From the cell containing the given text, extract its center point as (X, Y) coordinate. 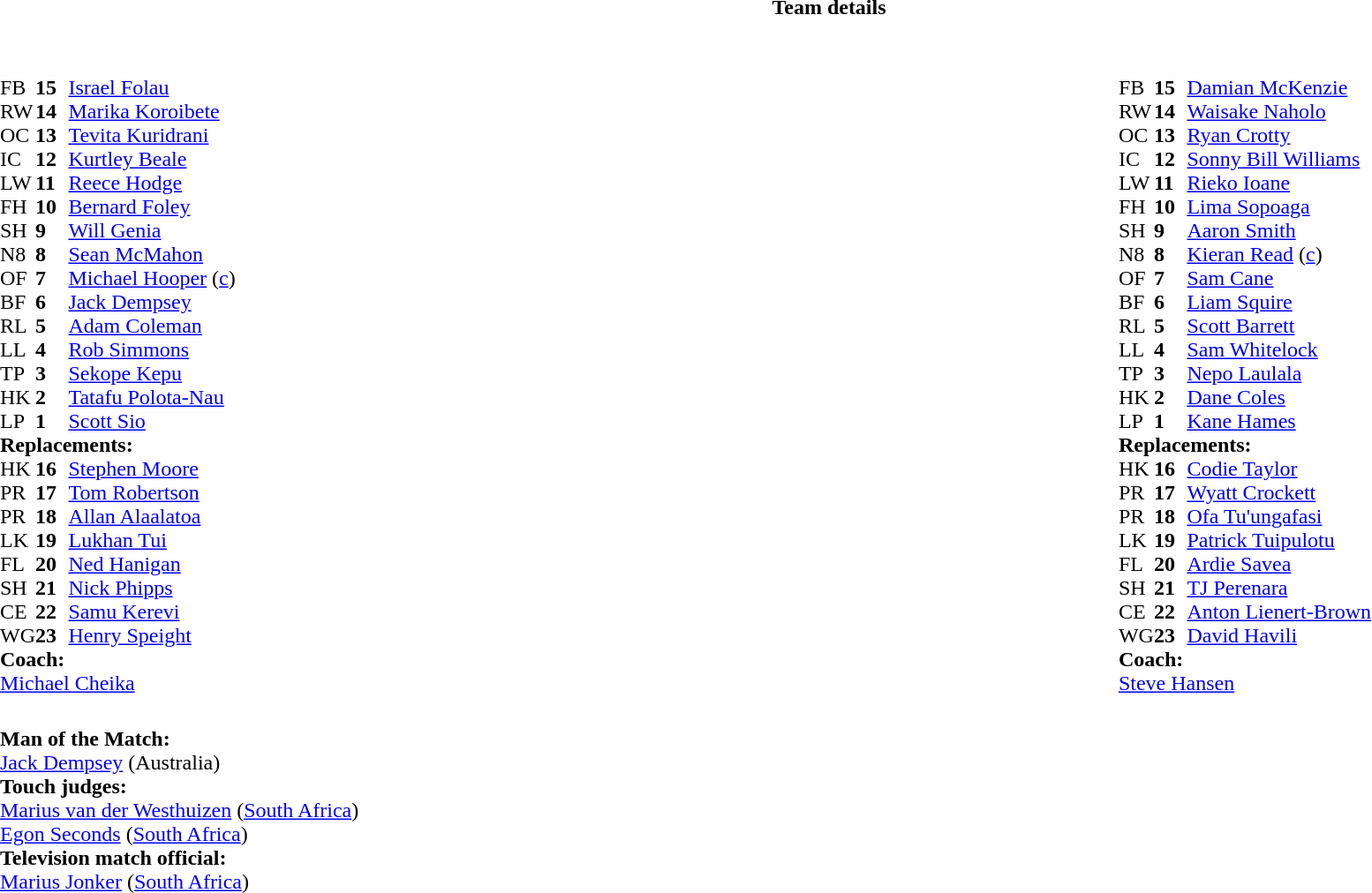
Liam Squire (1278, 302)
Adam Coleman (152, 326)
Lukhan Tui (152, 540)
Patrick Tuipulotu (1278, 540)
Michael Hooper (c) (152, 279)
Israel Folau (152, 88)
Will Genia (152, 231)
Ardie Savea (1278, 565)
Sonny Bill Williams (1278, 159)
Nick Phipps (152, 588)
Sam Whitelock (1278, 349)
Samu Kerevi (152, 612)
Kieran Read (c) (1278, 254)
Ned Hanigan (152, 565)
Jack Dempsey (152, 302)
Michael Cheika (118, 683)
Lima Sopoaga (1278, 206)
Henry Speight (152, 635)
Aaron Smith (1278, 231)
TJ Perenara (1278, 588)
Anton Lienert-Brown (1278, 612)
Ryan Crotty (1278, 136)
Sekope Kepu (152, 374)
Stephen Moore (152, 469)
Damian McKenzie (1278, 88)
Nepo Laulala (1278, 374)
Dane Coles (1278, 397)
Sam Cane (1278, 279)
Wyatt Crockett (1278, 492)
Ofa Tu'ungafasi (1278, 517)
Kurtley Beale (152, 159)
David Havili (1278, 635)
Reece Hodge (152, 184)
Bernard Foley (152, 206)
Sean McMahon (152, 254)
Steve Hansen (1245, 683)
Marika Koroibete (152, 111)
Tevita Kuridrani (152, 136)
Allan Alaalatoa (152, 517)
Tatafu Polota-Nau (152, 397)
Scott Sio (152, 422)
Kane Hames (1278, 422)
Waisake Naholo (1278, 111)
Tom Robertson (152, 492)
Codie Taylor (1278, 469)
Rieko Ioane (1278, 184)
Rob Simmons (152, 349)
Scott Barrett (1278, 326)
